Return (x, y) of the center of cell containing provided text 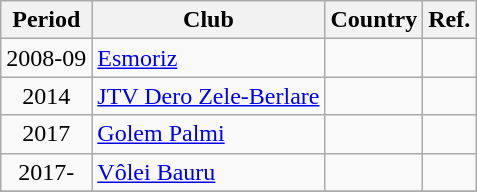
Vôlei Bauru (208, 172)
Esmoriz (208, 58)
2017- (46, 172)
2008-09 (46, 58)
Ref. (450, 20)
Golem Palmi (208, 134)
Period (46, 20)
2014 (46, 96)
Country (374, 20)
JTV Dero Zele-Berlare (208, 96)
2017 (46, 134)
Club (208, 20)
